Pinpoint the cell where the given text exists, returning its (x, y) midpoint coordinate. 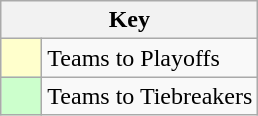
Key (130, 20)
Teams to Tiebreakers (150, 96)
Teams to Playoffs (150, 58)
